From the cell containing the given text, extract its center point as (x, y) coordinate. 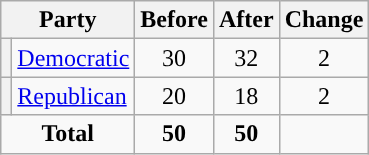
After (246, 20)
32 (246, 58)
18 (246, 96)
Before (174, 20)
20 (174, 96)
Total (68, 134)
Party (68, 20)
Democratic (74, 58)
Republican (74, 96)
30 (174, 58)
Change (324, 20)
